Detect which cell encompasses the target text, then output its (x, y) center coordinate. 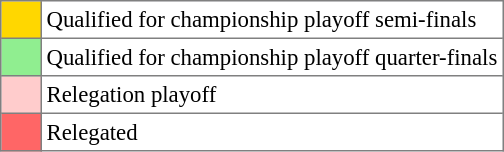
Qualified for championship playoff quarter-finals (272, 57)
Relegated (272, 132)
Qualified for championship playoff semi-finals (272, 20)
Relegation playoff (272, 95)
